Find where the given text appears and provide that cell's center as [x, y] coordinate. 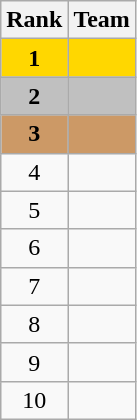
10 [34, 400]
2 [34, 96]
Rank [34, 20]
7 [34, 286]
3 [34, 134]
Team [102, 20]
8 [34, 324]
9 [34, 362]
4 [34, 172]
1 [34, 58]
6 [34, 248]
5 [34, 210]
